Extract the [X, Y] coordinate from the center of the cell holding the provided text.  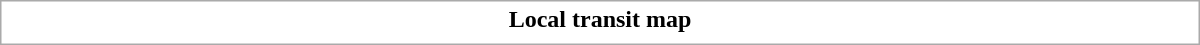
Local transit map [600, 19]
